Detect which cell encompasses the target text, then output its (x, y) center coordinate. 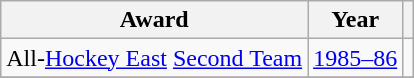
Year (356, 20)
All-Hockey East Second Team (154, 58)
1985–86 (356, 58)
Award (154, 20)
